Pinpoint the cell where the given text exists, returning its (X, Y) midpoint coordinate. 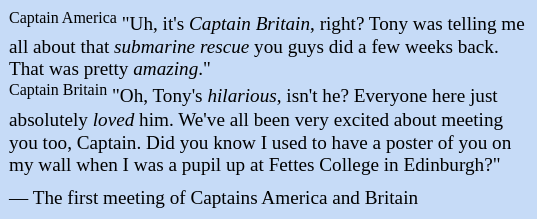
— The first meeting of Captains America and Britain (270, 198)
